Pinpoint the cell where the given text exists, returning its [x, y] midpoint coordinate. 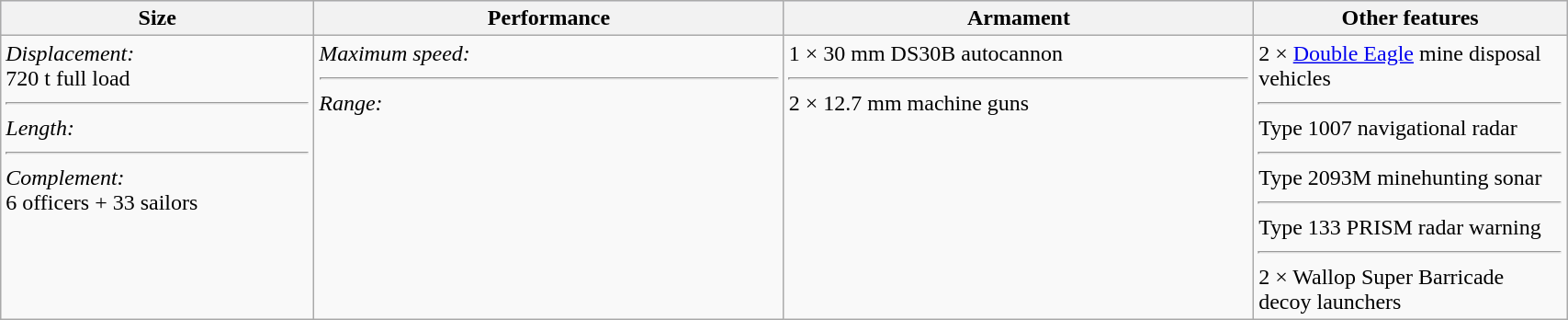
Armament [1018, 18]
Other features [1411, 18]
Performance [549, 18]
1 × 30 mm DS30B autocannon2 × 12.7 mm machine guns [1018, 177]
Size [158, 18]
Displacement:720 t full loadLength:Complement:6 officers + 33 sailors [158, 177]
Maximum speed:Range: [549, 177]
